Provide the (x, y) coordinate of the cell's center where the given text is located.  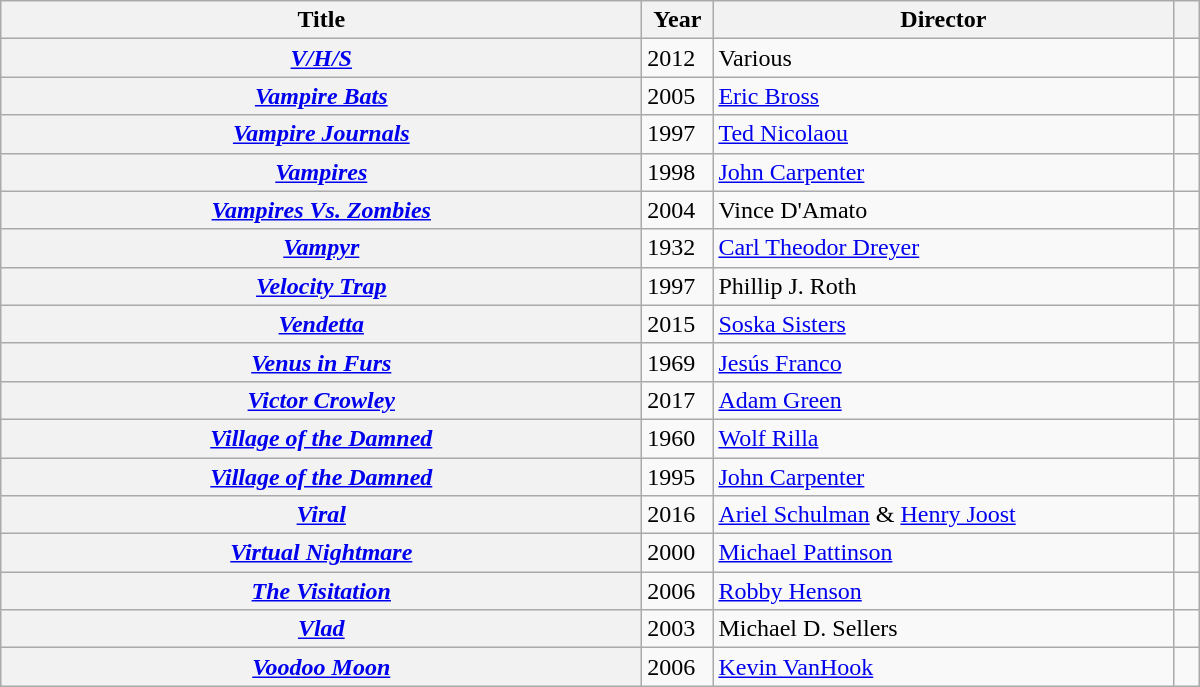
Velocity Trap (322, 286)
Various (944, 58)
Title (322, 20)
2003 (678, 629)
2017 (678, 400)
Vampyr (322, 248)
2000 (678, 553)
Venus in Furs (322, 362)
V/H/S (322, 58)
1969 (678, 362)
Robby Henson (944, 591)
1995 (678, 477)
Vendetta (322, 324)
Kevin VanHook (944, 667)
Wolf Rilla (944, 438)
Vampire Journals (322, 134)
Virtual Nightmare (322, 553)
Michael Pattinson (944, 553)
Phillip J. Roth (944, 286)
Ted Nicolaou (944, 134)
2015 (678, 324)
2004 (678, 210)
Ariel Schulman & Henry Joost (944, 515)
Victor Crowley (322, 400)
Vampires (322, 172)
Soska Sisters (944, 324)
2005 (678, 96)
2016 (678, 515)
1960 (678, 438)
Director (944, 20)
Vince D'Amato (944, 210)
1932 (678, 248)
Michael D. Sellers (944, 629)
The Visitation (322, 591)
Eric Bross (944, 96)
Vampires Vs. Zombies (322, 210)
1998 (678, 172)
Viral (322, 515)
Vlad (322, 629)
Voodoo Moon (322, 667)
Adam Green (944, 400)
2012 (678, 58)
Vampire Bats (322, 96)
Jesús Franco (944, 362)
Year (678, 20)
Carl Theodor Dreyer (944, 248)
